Determine the (X, Y) coordinate at the center of the cell enclosing the given text.  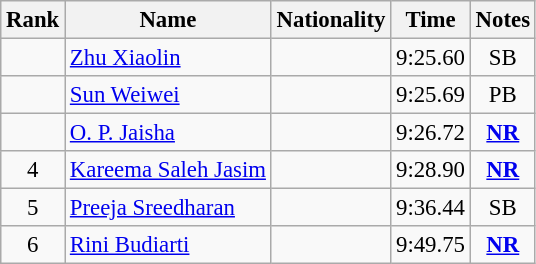
Kareema Saleh Jasim (168, 170)
9:26.72 (431, 133)
Rini Budiarti (168, 245)
Nationality (330, 20)
Notes (502, 20)
Sun Weiwei (168, 95)
9:28.90 (431, 170)
Rank (33, 20)
Zhu Xiaolin (168, 58)
Name (168, 20)
PB (502, 95)
9:25.60 (431, 58)
O. P. Jaisha (168, 133)
Time (431, 20)
9:25.69 (431, 95)
9:36.44 (431, 208)
4 (33, 170)
5 (33, 208)
6 (33, 245)
Preeja Sreedharan (168, 208)
9:49.75 (431, 245)
